Detect which cell encompasses the target text, then output its [X, Y] center coordinate. 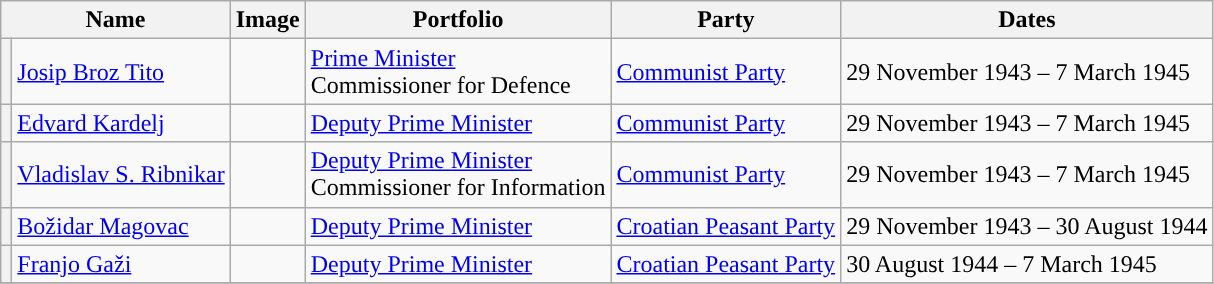
Portfolio [458, 20]
Party [726, 20]
Name [116, 20]
Edvard Kardelj [121, 123]
Josip Broz Tito [121, 72]
Prime MinisterCommissioner for Defence [458, 72]
29 November 1943 – 30 August 1944 [1027, 226]
Deputy Prime MinisterCommissioner for Information [458, 174]
Dates [1027, 20]
Image [268, 20]
Franjo Gaži [121, 264]
Božidar Magovac [121, 226]
Vladislav S. Ribnikar [121, 174]
30 August 1944 – 7 March 1945 [1027, 264]
